Capture the cell that displays the provided text and extract its [X, Y] central coordinate. 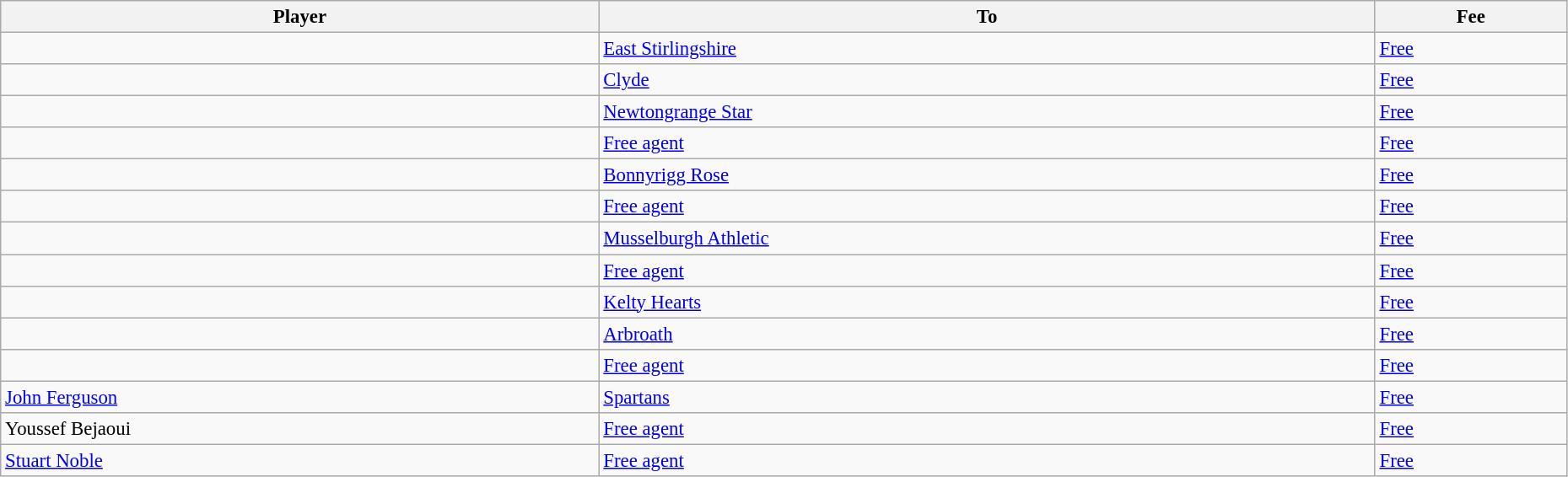
Bonnyrigg Rose [987, 175]
Kelty Hearts [987, 302]
Player [300, 17]
East Stirlingshire [987, 49]
Newtongrange Star [987, 112]
To [987, 17]
Musselburgh Athletic [987, 238]
Youssef Bejaoui [300, 429]
Fee [1471, 17]
John Ferguson [300, 397]
Spartans [987, 397]
Stuart Noble [300, 460]
Clyde [987, 80]
Arbroath [987, 334]
